Locate the cell with the specified text and output its [x, y] center coordinate. 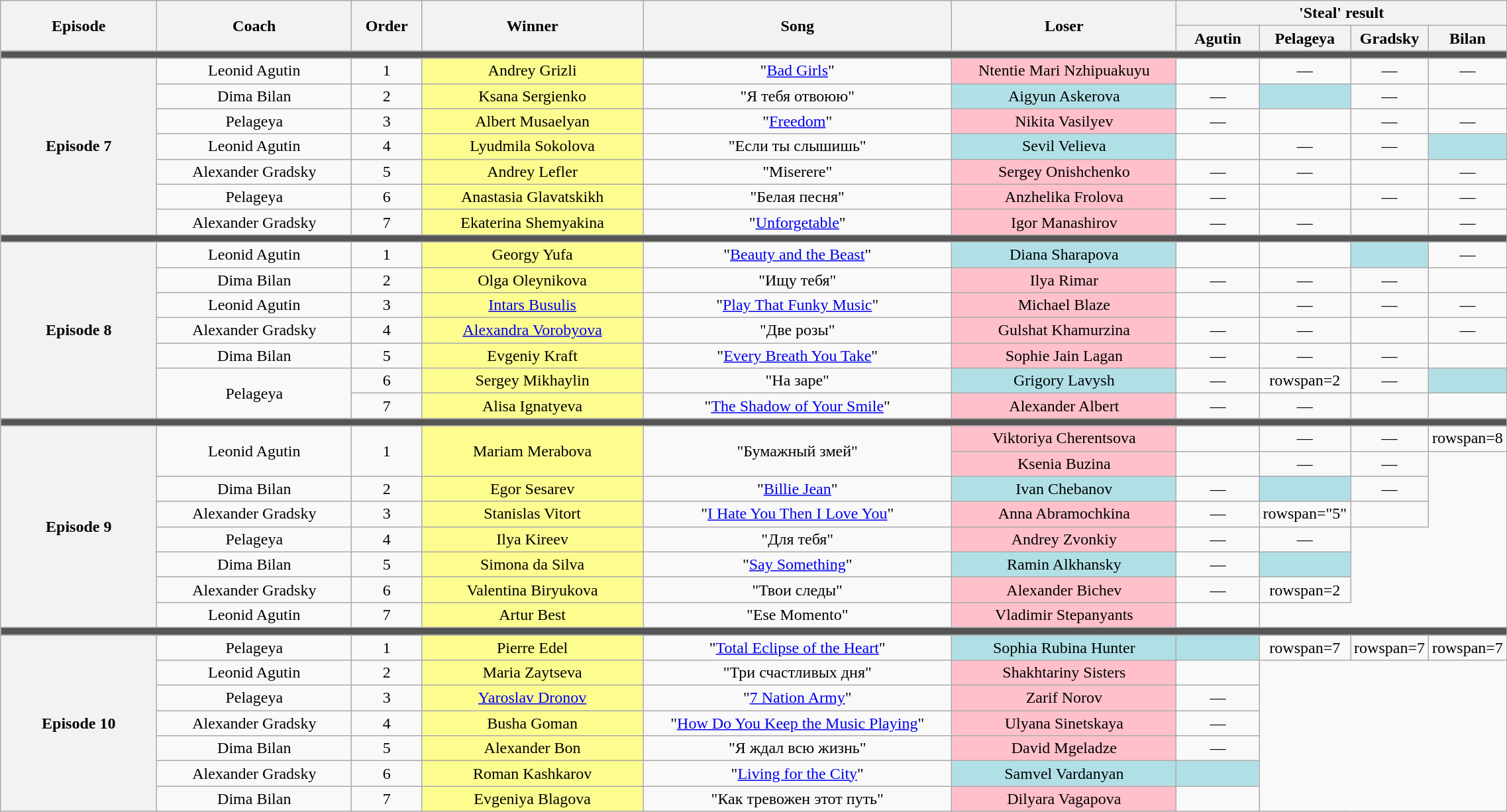
"Белая песня" [798, 197]
Gradsky [1390, 38]
Sergey Onishchenko [1064, 172]
Ilya Kireev [533, 539]
Agutin [1218, 38]
Alisa Ignatyeva [533, 406]
"Bad Girls" [798, 71]
Igor Manashirov [1064, 222]
Ilya Rimar [1064, 280]
"Miserere" [798, 172]
Ksana Sergienko [533, 96]
"Unforgetable" [798, 222]
"Living for the City" [798, 774]
Intars Busulis [533, 305]
Grigory Lavysh [1064, 381]
Vladimir Stepanyants [1064, 615]
"Для тебя" [798, 539]
Sergey Mikhaylin [533, 381]
Zarif Norov [1064, 698]
Episode 9 [79, 527]
Nikita Vasilyev [1064, 121]
Valentina Biryukova [533, 589]
Ntentie Mari Nzhipuakuyu [1064, 71]
"Я ждал всю жизнь" [798, 748]
"Ищу тебя" [798, 280]
Episode 7 [79, 146]
"Say Something" [798, 564]
"Every Breath You Take" [798, 356]
Ekaterina Shemyakina [533, 222]
Order [387, 26]
"Billie Jean" [798, 489]
Albert Musaelyan [533, 121]
"Если ты слышишь" [798, 146]
Mariam Merabova [533, 451]
Lyudmila Sokolova [533, 146]
rowspan=8 [1467, 438]
Alexandra Vorobyova [533, 330]
Alexander Bon [533, 748]
Andrey Zvonkiy [1064, 539]
Winner [533, 26]
"На заре" [798, 381]
Alexander Bichev [1064, 589]
"Freedom" [798, 121]
"Две розы" [798, 330]
Dilyara Vagapova [1064, 799]
Anastasia Glavatskikh [533, 197]
Ramin Alkhansky [1064, 564]
Simona da Silva [533, 564]
"The Shadow of Your Smile" [798, 406]
"Total Eclipse of the Heart" [798, 647]
Ulyana Sinetskaya [1064, 723]
Roman Kashkarov [533, 774]
Sophia Rubina Hunter [1064, 647]
Andrey Lefler [533, 172]
Episode 8 [79, 330]
Ksenia Buzina [1064, 464]
Loser [1064, 26]
rowspan="5" [1305, 514]
"How Do You Keep the Music Playing" [798, 723]
"Ese Momento" [798, 615]
Viktoriya Cherentsova [1064, 438]
Episode 10 [79, 723]
'Steal' result [1342, 13]
Shakhtariny Sisters [1064, 673]
Sevil Velieva [1064, 146]
Georgy Yufa [533, 254]
"Как тревожен этот путь" [798, 799]
"Play That Funky Music" [798, 305]
Stanislas Vitort [533, 514]
Artur Best [533, 615]
David Mgeladze [1064, 748]
Diana Sharapova [1064, 254]
"I Hate You Then I Love You" [798, 514]
"Три счастливых дня" [798, 673]
Anna Abramochkina [1064, 514]
Olga Oleynikova [533, 280]
"7 Nation Army" [798, 698]
Anzhelika Frolova [1064, 197]
"Твои следы" [798, 589]
"Я тебя отвоюю" [798, 96]
Coach [254, 26]
Michael Blaze [1064, 305]
Busha Goman [533, 723]
"Бумажный змей" [798, 451]
Samvel Vardanyan [1064, 774]
Ivan Chebanov [1064, 489]
Maria Zaytseva [533, 673]
Sophie Jain Lagan [1064, 356]
Song [798, 26]
Gulshat Khamurzina [1064, 330]
Pierre Edel [533, 647]
Evgeniy Kraft [533, 356]
Episode [79, 26]
"Beauty and the Beast" [798, 254]
Andrey Grizli [533, 71]
Aigyun Askerova [1064, 96]
Evgeniya Blagova [533, 799]
Egor Sesarev [533, 489]
Bilan [1467, 38]
Alexander Albert [1064, 406]
Yaroslav Dronov [533, 698]
